From the cell containing the given text, extract its center point as [x, y] coordinate. 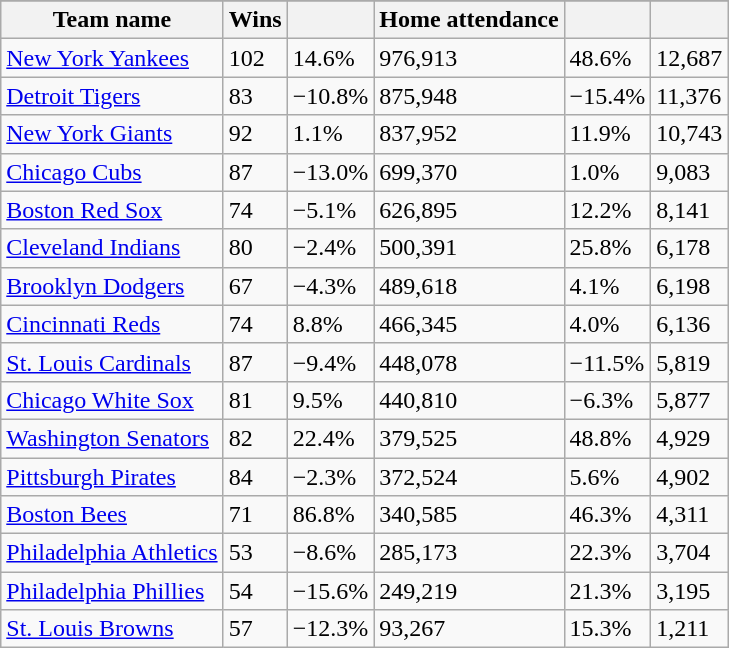
71 [255, 515]
4.1% [608, 286]
4.0% [608, 324]
9.5% [330, 400]
57 [255, 629]
86.8% [330, 515]
−10.8% [330, 96]
3,704 [690, 553]
80 [255, 248]
5,877 [690, 400]
1.0% [608, 172]
379,525 [469, 438]
New York Giants [112, 134]
5.6% [608, 477]
5,819 [690, 362]
−8.6% [330, 553]
285,173 [469, 553]
6,136 [690, 324]
Philadelphia Athletics [112, 553]
22.3% [608, 553]
8.8% [330, 324]
448,078 [469, 362]
1.1% [330, 134]
4,902 [690, 477]
46.3% [608, 515]
53 [255, 553]
St. Louis Cardinals [112, 362]
14.6% [330, 58]
9,083 [690, 172]
15.3% [608, 629]
4,929 [690, 438]
Washington Senators [112, 438]
Home attendance [469, 20]
−2.3% [330, 477]
11.9% [608, 134]
Pittsburgh Pirates [112, 477]
500,391 [469, 248]
11,376 [690, 96]
82 [255, 438]
6,178 [690, 248]
−5.1% [330, 210]
67 [255, 286]
626,895 [469, 210]
440,810 [469, 400]
New York Yankees [112, 58]
48.8% [608, 438]
−6.3% [608, 400]
837,952 [469, 134]
Detroit Tigers [112, 96]
489,618 [469, 286]
8,141 [690, 210]
466,345 [469, 324]
3,195 [690, 591]
−15.6% [330, 591]
102 [255, 58]
−2.4% [330, 248]
12.2% [608, 210]
Wins [255, 20]
Chicago Cubs [112, 172]
Cincinnati Reds [112, 324]
699,370 [469, 172]
Boston Bees [112, 515]
−11.5% [608, 362]
Chicago White Sox [112, 400]
−15.4% [608, 96]
Brooklyn Dodgers [112, 286]
340,585 [469, 515]
6,198 [690, 286]
249,219 [469, 591]
12,687 [690, 58]
4,311 [690, 515]
875,948 [469, 96]
1,211 [690, 629]
Cleveland Indians [112, 248]
84 [255, 477]
Philadelphia Phillies [112, 591]
−9.4% [330, 362]
Team name [112, 20]
Boston Red Sox [112, 210]
22.4% [330, 438]
10,743 [690, 134]
−4.3% [330, 286]
25.8% [608, 248]
92 [255, 134]
372,524 [469, 477]
21.3% [608, 591]
54 [255, 591]
83 [255, 96]
−12.3% [330, 629]
976,913 [469, 58]
48.6% [608, 58]
−13.0% [330, 172]
St. Louis Browns [112, 629]
81 [255, 400]
93,267 [469, 629]
